Scan for the cell matching the given text and deliver its (X, Y) coordinate at center. 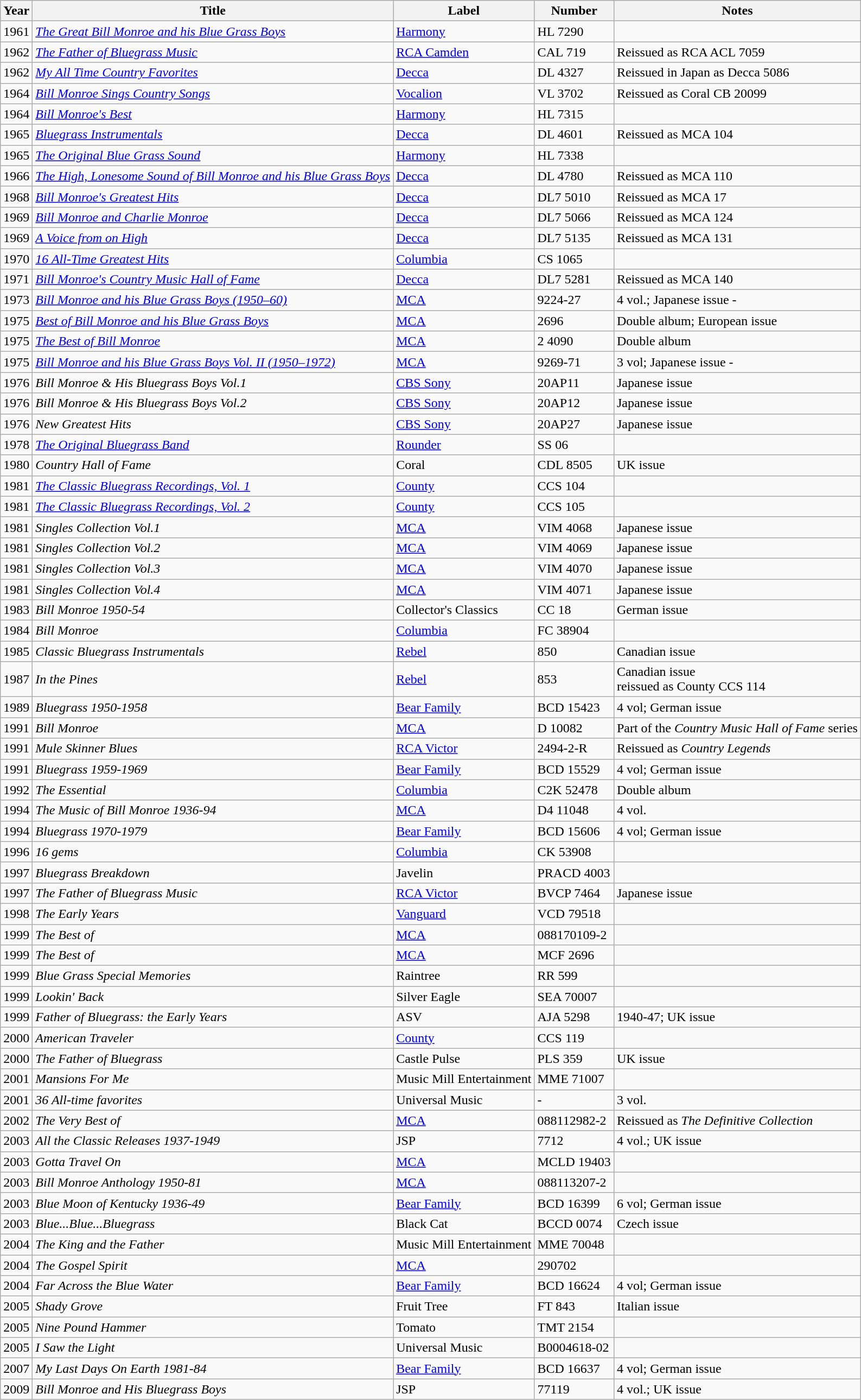
Reissued as MCA 131 (737, 238)
- (574, 1100)
The Father of Bluegrass (213, 1059)
BCD 15529 (574, 769)
BCCD 0074 (574, 1224)
1970 (16, 259)
In the Pines (213, 680)
My All Time Country Favorites (213, 73)
Collector's Classics (464, 610)
1996 (16, 852)
Bluegrass 1950-1958 (213, 707)
Label (464, 11)
New Greatest Hits (213, 424)
HL 7315 (574, 114)
Mansions For Me (213, 1079)
1989 (16, 707)
CCS 119 (574, 1038)
2494-2-R (574, 749)
CC 18 (574, 610)
FC 38904 (574, 631)
All the Classic Releases 1937-1949 (213, 1141)
DL7 5010 (574, 197)
I Saw the Light (213, 1348)
Reissued as RCA ACL 7059 (737, 52)
Bill Monroe and Charlie Monroe (213, 217)
VIM 4068 (574, 527)
6 vol; German issue (737, 1203)
Reissued as Coral CB 20099 (737, 93)
Vanguard (464, 914)
MCLD 19403 (574, 1162)
Singles Collection Vol.4 (213, 589)
Javelin (464, 872)
Bluegrass Breakdown (213, 872)
Shady Grove (213, 1307)
The High, Lonesome Sound of Bill Monroe and his Blue Grass Boys (213, 176)
The Essential (213, 790)
20AP27 (574, 424)
BCD 16624 (574, 1286)
The Original Bluegrass Band (213, 445)
Part of the Country Music Hall of Fame series (737, 728)
088113207-2 (574, 1182)
Singles Collection Vol.1 (213, 527)
VIM 4070 (574, 568)
Silver Eagle (464, 997)
Bill Monroe's Greatest Hits (213, 197)
CCS 105 (574, 506)
B0004618-02 (574, 1348)
1980 (16, 465)
VIM 4071 (574, 589)
Bill Monroe Sings Country Songs (213, 93)
2007 (16, 1369)
Classic Bluegrass Instrumentals (213, 651)
Bluegrass Instrumentals (213, 135)
1985 (16, 651)
2002 (16, 1120)
VIM 4069 (574, 548)
Double album; European issue (737, 321)
Italian issue (737, 1307)
BCD 16637 (574, 1369)
Canadian issuereissued as County CCS 114 (737, 680)
CDL 8505 (574, 465)
2009 (16, 1389)
Notes (737, 11)
Black Cat (464, 1224)
1971 (16, 280)
German issue (737, 610)
290702 (574, 1265)
1987 (16, 680)
20AP12 (574, 403)
3 vol. (737, 1100)
4 vol.; Japanese issue - (737, 300)
The Great Bill Monroe and his Blue Grass Boys (213, 31)
1973 (16, 300)
1961 (16, 31)
American Traveler (213, 1038)
VL 3702 (574, 93)
36 All-time favorites (213, 1100)
3 vol; Japanese issue - (737, 362)
Bluegrass 1959-1969 (213, 769)
CCS 104 (574, 486)
Bill Monroe 1950-54 (213, 610)
FT 843 (574, 1307)
The Classic Bluegrass Recordings, Vol. 1 (213, 486)
Bill Monroe Anthology 1950-81 (213, 1182)
Reissued as MCA 124 (737, 217)
7712 (574, 1141)
Tomato (464, 1327)
MME 71007 (574, 1079)
MCF 2696 (574, 955)
The Very Best of (213, 1120)
Country Hall of Fame (213, 465)
PLS 359 (574, 1059)
Bill Monroe and His Bluegrass Boys (213, 1389)
Singles Collection Vol.2 (213, 548)
DL 4601 (574, 135)
The Classic Bluegrass Recordings, Vol. 2 (213, 506)
Mule Skinner Blues (213, 749)
CK 53908 (574, 852)
16 All-Time Greatest Hits (213, 259)
Singles Collection Vol.3 (213, 568)
Bill Monroe & His Bluegrass Boys Vol.1 (213, 383)
Rounder (464, 445)
HL 7290 (574, 31)
D 10082 (574, 728)
1998 (16, 914)
SEA 70007 (574, 997)
BCD 15606 (574, 831)
PRACD 4003 (574, 872)
2696 (574, 321)
A Voice from on High (213, 238)
The Music of Bill Monroe 1936-94 (213, 810)
Castle Pulse (464, 1059)
Bluegrass 1970-1979 (213, 831)
ASV (464, 1017)
Vocalion (464, 93)
BVCP 7464 (574, 893)
1940-47; UK issue (737, 1017)
RR 599 (574, 976)
DL7 5281 (574, 280)
16 gems (213, 852)
The Early Years (213, 914)
My Last Days On Earth 1981-84 (213, 1369)
CAL 719 (574, 52)
CS 1065 (574, 259)
Canadian issue (737, 651)
Blue Grass Special Memories (213, 976)
Bill Monroe & His Bluegrass Boys Vol.2 (213, 403)
Reissued as The Definitive Collection (737, 1120)
Czech issue (737, 1224)
The Original Blue Grass Sound (213, 155)
C2K 52478 (574, 790)
Title (213, 11)
088170109-2 (574, 934)
853 (574, 680)
1983 (16, 610)
Far Across the Blue Water (213, 1286)
DL 4780 (574, 176)
Reissued as MCA 110 (737, 176)
Best of Bill Monroe and his Blue Grass Boys (213, 321)
1966 (16, 176)
Reissued as MCA 17 (737, 197)
1978 (16, 445)
VCD 79518 (574, 914)
20AP11 (574, 383)
Blue...Blue...Bluegrass (213, 1224)
DL 4327 (574, 73)
Father of Bluegrass: the Early Years (213, 1017)
77119 (574, 1389)
The Best of Bill Monroe (213, 341)
The Gospel Spirit (213, 1265)
Gotta Travel On (213, 1162)
AJA 5298 (574, 1017)
Lookin' Back (213, 997)
Bill Monroe's Country Music Hall of Fame (213, 280)
Bill Monroe and his Blue Grass Boys (1950–60) (213, 300)
850 (574, 651)
RCA Camden (464, 52)
Blue Moon of Kentucky 1936-49 (213, 1203)
Raintree (464, 976)
Reissued as MCA 104 (737, 135)
Bill Monroe's Best (213, 114)
1992 (16, 790)
Bill Monroe and his Blue Grass Boys Vol. II (1950–1972) (213, 362)
Coral (464, 465)
MME 70048 (574, 1244)
Reissued as Country Legends (737, 749)
Year (16, 11)
TMT 2154 (574, 1327)
D4 11048 (574, 810)
9224-27 (574, 300)
DL7 5066 (574, 217)
4 vol. (737, 810)
Nine Pound Hammer (213, 1327)
Reissued as MCA 140 (737, 280)
BCD 16399 (574, 1203)
088112982-2 (574, 1120)
9269-71 (574, 362)
The King and the Father (213, 1244)
SS 06 (574, 445)
1968 (16, 197)
Reissued in Japan as Decca 5086 (737, 73)
1984 (16, 631)
2 4090 (574, 341)
Number (574, 11)
Fruit Tree (464, 1307)
BCD 15423 (574, 707)
HL 7338 (574, 155)
DL7 5135 (574, 238)
